Determine the (X, Y) coordinate at the center of the cell enclosing the given text.  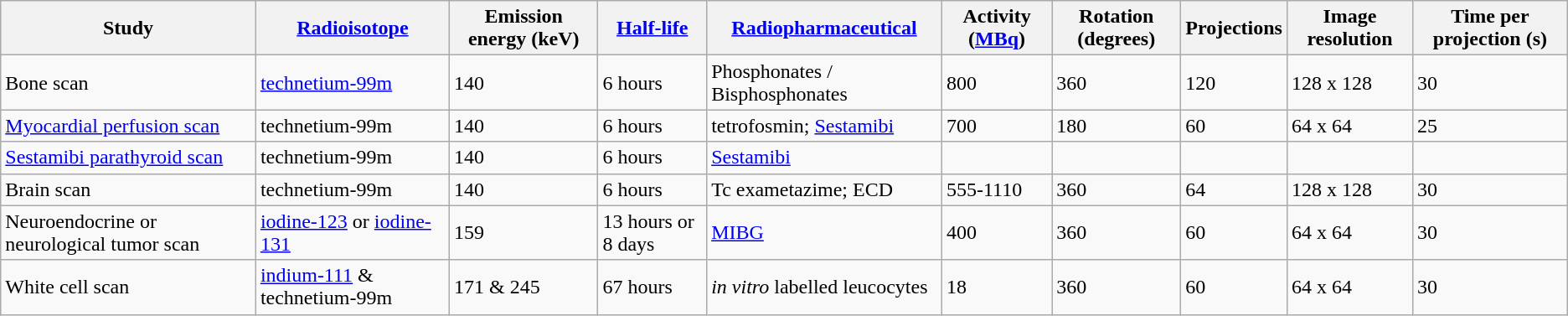
180 (1117, 126)
120 (1235, 82)
iodine-123 or iodine-131 (352, 233)
Sestamibi parathyroid scan (129, 158)
400 (997, 233)
Sestamibi (824, 158)
700 (997, 126)
64 (1235, 189)
MIBG (824, 233)
White cell scan (129, 287)
18 (997, 287)
Rotation (degrees) (1117, 28)
Phosphonates / Bisphosphonates (824, 82)
Brain scan (129, 189)
indium-111 & technetium-99m (352, 287)
Activity (MBq) (997, 28)
Time per projection (s) (1491, 28)
555-1110 (997, 189)
Study (129, 28)
Neuroendocrine or neurological tumor scan (129, 233)
67 hours (652, 287)
tetrofosmin; Sestamibi (824, 126)
Radiopharmaceutical (824, 28)
171 & 245 (524, 287)
in vitro labelled leucocytes (824, 287)
159 (524, 233)
Tc exametazime; ECD (824, 189)
Emission energy (keV) (524, 28)
Image resolution (1349, 28)
Myocardial perfusion scan (129, 126)
25 (1491, 126)
Projections (1235, 28)
Bone scan (129, 82)
Radioisotope (352, 28)
800 (997, 82)
13 hours or 8 days (652, 233)
Half-life (652, 28)
